Locate the cell with the specified text and output its (X, Y) center coordinate. 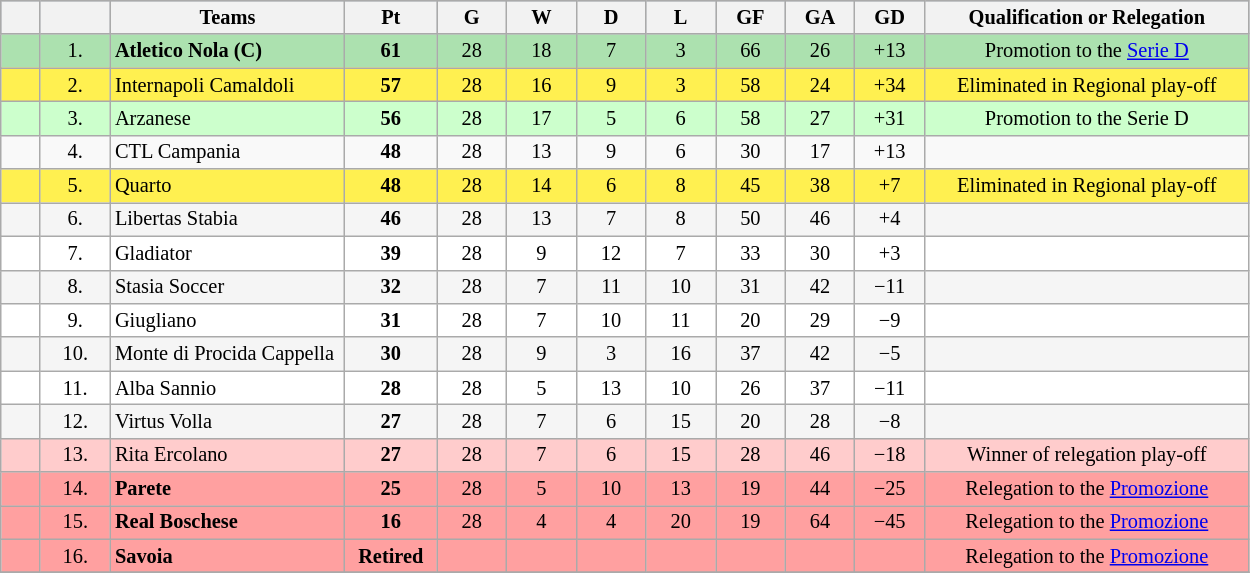
11. (75, 388)
−25 (890, 489)
Quarto (228, 186)
Monte di Procida Cappella (228, 354)
15. (75, 522)
−5 (890, 354)
CTL Campania (228, 152)
32 (391, 287)
14. (75, 489)
Stasia Soccer (228, 287)
G (472, 17)
−45 (890, 522)
14 (542, 186)
5. (75, 186)
1. (75, 51)
18 (542, 51)
12. (75, 421)
8. (75, 287)
45 (751, 186)
64 (820, 522)
50 (751, 219)
Rita Ercolano (228, 455)
+7 (890, 186)
61 (391, 51)
13. (75, 455)
Alba Sannio (228, 388)
Arzanese (228, 118)
Atletico Nola (C) (228, 51)
−9 (890, 320)
3. (75, 118)
Virtus Volla (228, 421)
66 (751, 51)
Real Boschese (228, 522)
56 (391, 118)
GD (890, 17)
Libertas Stabia (228, 219)
25 (391, 489)
−8 (890, 421)
Retired (391, 556)
+34 (890, 85)
38 (820, 186)
Winner of relegation play-off (1086, 455)
2. (75, 85)
L (681, 17)
Qualification or Relegation (1086, 17)
GF (751, 17)
7. (75, 253)
10. (75, 354)
Savoia (228, 556)
−18 (890, 455)
12 (611, 253)
+31 (890, 118)
57 (391, 85)
Gladiator (228, 253)
Parete (228, 489)
+4 (890, 219)
4. (75, 152)
33 (751, 253)
24 (820, 85)
Giugliano (228, 320)
16. (75, 556)
Teams (228, 17)
44 (820, 489)
39 (391, 253)
9. (75, 320)
Internapoli Camaldoli (228, 85)
W (542, 17)
GA (820, 17)
D (611, 17)
6. (75, 219)
29 (820, 320)
Pt (391, 17)
+3 (890, 253)
